Return the [x, y] coordinate for the center point of the cell that contains the specified text.  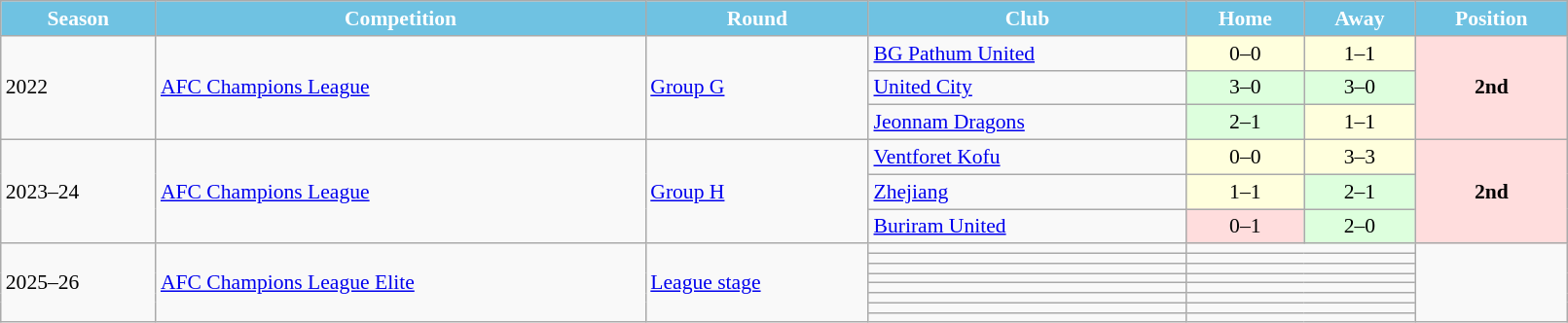
Away [1360, 18]
0–1 [1246, 227]
Competition [401, 18]
Season [78, 18]
2–0 [1360, 227]
BG Pathum United [1027, 54]
Round [757, 18]
Zhejiang [1027, 192]
2025–26 [78, 284]
Home [1246, 18]
2022 [78, 88]
Jeonnam Dragons [1027, 123]
3–3 [1360, 158]
Position [1491, 18]
Ventforet Kofu [1027, 158]
League stage [757, 284]
Group H [757, 193]
Buriram United [1027, 227]
Club [1027, 18]
Group G [757, 88]
United City [1027, 88]
AFC Champions League Elite [401, 284]
2023–24 [78, 193]
